For the text-containing cell, return its midpoint in (X, Y) coordinate format. 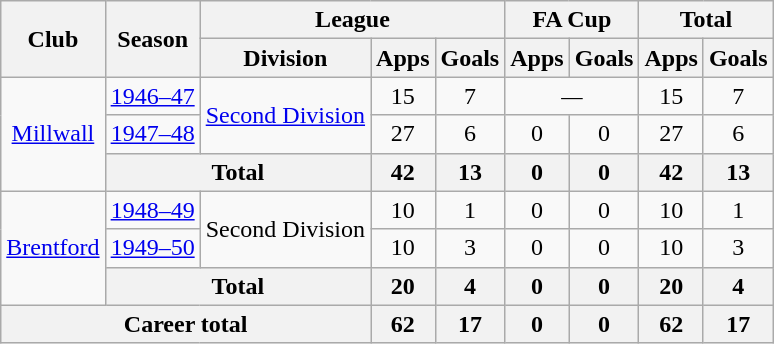
Club (53, 39)
1947–48 (152, 134)
1948–49 (152, 210)
Division (285, 58)
FA Cup (572, 20)
Brentford (53, 248)
1949–50 (152, 248)
Millwall (53, 134)
League (352, 20)
1946–47 (152, 96)
Season (152, 39)
Career total (186, 324)
— (572, 96)
